For the text-containing cell, return its midpoint in [x, y] coordinate format. 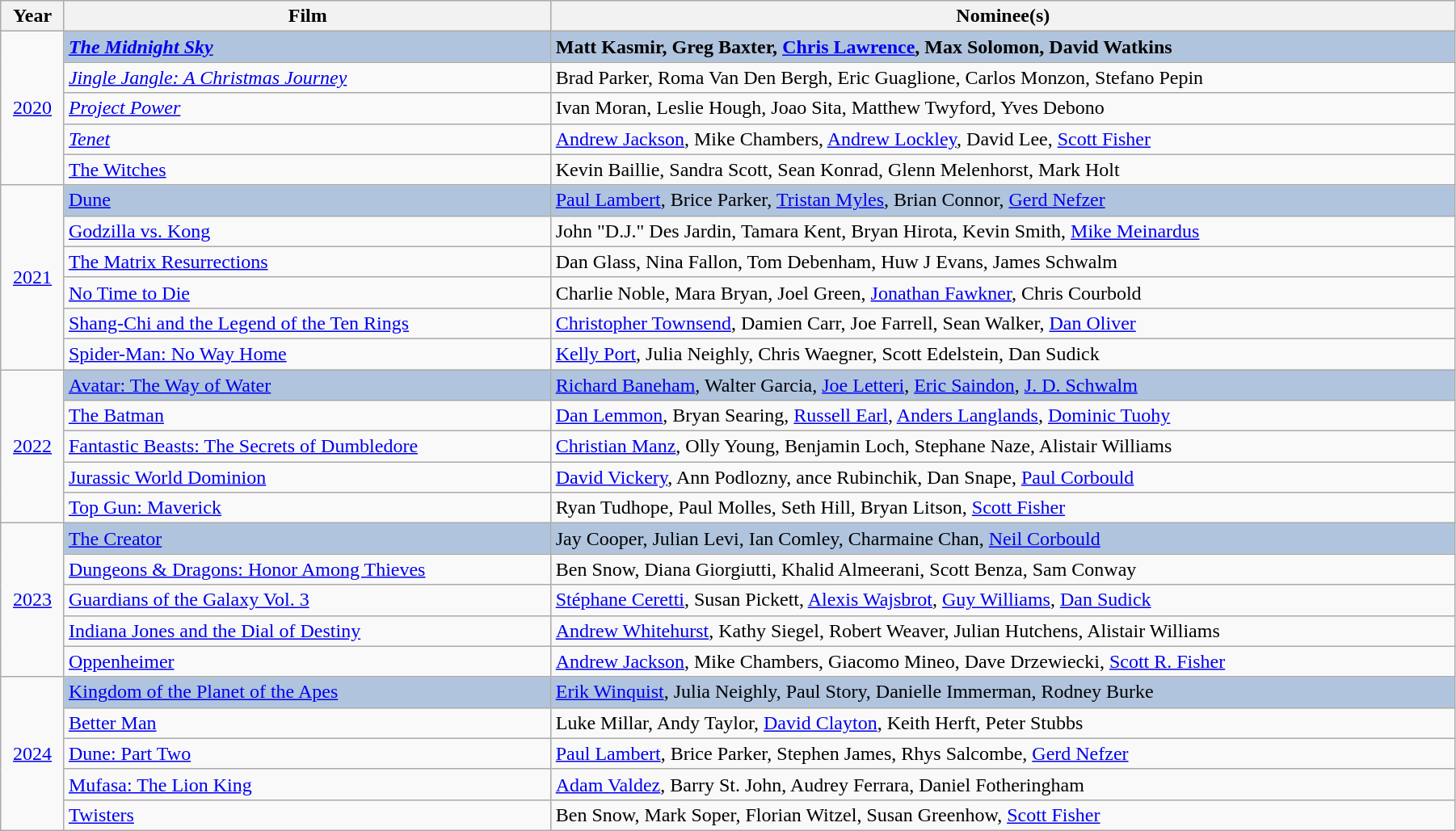
Dan Lemmon, Bryan Searing, Russell Earl, Anders Langlands, Dominic Tuohy [1003, 416]
The Creator [307, 539]
The Batman [307, 416]
Dungeons & Dragons: Honor Among Thieves [307, 569]
Better Man [307, 723]
The Matrix Resurrections [307, 262]
2022 [32, 447]
Avatar: The Way of Water [307, 385]
Adam Valdez, Barry St. John, Audrey Ferrara, Daniel Fotheringham [1003, 784]
Christian Manz, Olly Young, Benjamin Loch, Stephane Naze, Alistair Williams [1003, 447]
Dune: Part Two [307, 753]
Film [307, 16]
Fantastic Beasts: The Secrets of Dumbledore [307, 447]
Andrew Whitehurst, Kathy Siegel, Robert Weaver, Julian Hutchens, Alistair Williams [1003, 631]
Jingle Jangle: A Christmas Journey [307, 78]
Andrew Jackson, Mike Chambers, Andrew Lockley, David Lee, Scott Fisher [1003, 139]
Dune [307, 200]
Spider-Man: No Way Home [307, 354]
Dan Glass, Nina Fallon, Tom Debenham, Huw J Evans, James Schwalm [1003, 262]
Top Gun: Maverick [307, 508]
Twisters [307, 815]
Andrew Jackson, Mike Chambers, Giacomo Mineo, Dave Drzewiecki, Scott R. Fisher [1003, 661]
Ryan Tudhope, Paul Molles, Seth Hill, Bryan Litson, Scott Fisher [1003, 508]
Matt Kasmir, Greg Baxter, Chris Lawrence, Max Solomon, David Watkins [1003, 47]
Shang-Chi and the Legend of the Ten Rings [307, 323]
Godzilla vs. Kong [307, 231]
2021 [32, 277]
Indiana Jones and the Dial of Destiny [307, 631]
Kelly Port, Julia Neighly, Chris Waegner, Scott Edelstein, Dan Sudick [1003, 354]
John "D.J." Des Jardin, Tamara Kent, Bryan Hirota, Kevin Smith, Mike Meinardus [1003, 231]
Kevin Baillie, Sandra Scott, Sean Konrad, Glenn Melenhorst, Mark Holt [1003, 170]
2023 [32, 600]
The Witches [307, 170]
Luke Millar, Andy Taylor, David Clayton, Keith Herft, Peter Stubbs [1003, 723]
Brad Parker, Roma Van Den Bergh, Eric Guaglione, Carlos Monzon, Stefano Pepin [1003, 78]
Tenet [307, 139]
Nominee(s) [1003, 16]
David Vickery, Ann Podlozny, ance Rubinchik, Dan Snape, Paul Corbould [1003, 477]
Charlie Noble, Mara Bryan, Joel Green, Jonathan Fawkner, Chris Courbold [1003, 292]
Mufasa: The Lion King [307, 784]
The Midnight Sky [307, 47]
Guardians of the Galaxy Vol. 3 [307, 600]
Richard Baneham, Walter Garcia, Joe Letteri, Eric Saindon, J. D. Schwalm [1003, 385]
2024 [32, 753]
Paul Lambert, Brice Parker, Tristan Myles, Brian Connor, Gerd Nefzer [1003, 200]
Ben Snow, Mark Soper, Florian Witzel, Susan Greenhow, Scott Fisher [1003, 815]
Year [32, 16]
Oppenheimer [307, 661]
Erik Winquist, Julia Neighly, Paul Story, Danielle Immerman, Rodney Burke [1003, 692]
Jay Cooper, Julian Levi, Ian Comley, Charmaine Chan, Neil Corbould [1003, 539]
No Time to Die [307, 292]
Ben Snow, Diana Giorgiutti, Khalid Almeerani, Scott Benza, Sam Conway [1003, 569]
Project Power [307, 108]
Kingdom of the Planet of the Apes [307, 692]
Stéphane Ceretti, Susan Pickett, Alexis Wajsbrot, Guy Williams, Dan Sudick [1003, 600]
Paul Lambert, Brice Parker, Stephen James, Rhys Salcombe, Gerd Nefzer [1003, 753]
2020 [32, 108]
Jurassic World Dominion [307, 477]
Ivan Moran, Leslie Hough, Joao Sita, Matthew Twyford, Yves Debono [1003, 108]
Christopher Townsend, Damien Carr, Joe Farrell, Sean Walker, Dan Oliver [1003, 323]
